For the text-containing cell, return its midpoint in (x, y) coordinate format. 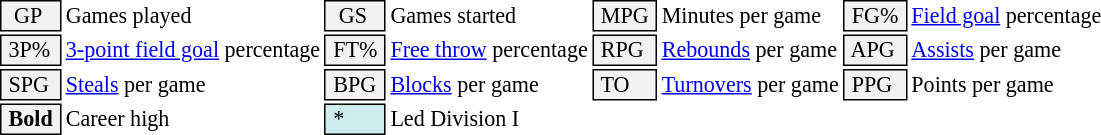
Turnovers per game (750, 85)
3P% (30, 50)
Minutes per game (750, 16)
Blocks per game (489, 85)
Free throw percentage (489, 50)
GS (356, 16)
3-point field goal percentage (192, 50)
Steals per game (192, 85)
PPG (875, 85)
GP (30, 16)
TO (624, 85)
Rebounds per game (750, 50)
SPG (30, 85)
FG% (875, 16)
Games played (192, 16)
MPG (624, 16)
BPG (356, 85)
APG (875, 50)
RPG (624, 50)
FT% (356, 50)
Games started (489, 16)
